Scan for the cell matching the given text and deliver its (x, y) coordinate at center. 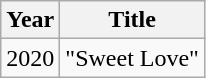
"Sweet Love" (132, 58)
Year (30, 20)
2020 (30, 58)
Title (132, 20)
